Output the (X, Y) coordinate of the center of the cell containing the given text.  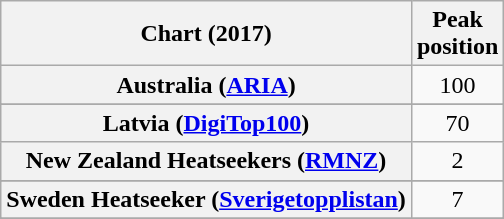
Chart (2017) (206, 34)
Peak position (457, 34)
Australia (ARIA) (206, 85)
70 (457, 123)
New Zealand Heatseekers (RMNZ) (206, 161)
Sweden Heatseeker (Sverigetopplistan) (206, 199)
100 (457, 85)
7 (457, 199)
2 (457, 161)
Latvia (DigiTop100) (206, 123)
